Scan for the cell matching the given text and deliver its (X, Y) coordinate at center. 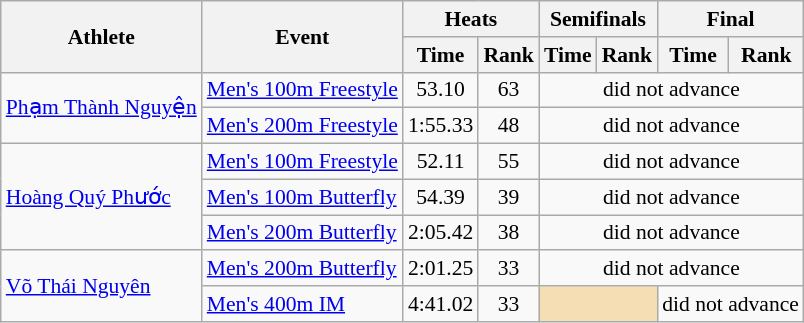
Semifinals (598, 19)
1:55.33 (440, 126)
2:01.25 (440, 269)
Hoàng Quý Phước (102, 198)
54.39 (440, 197)
53.10 (440, 90)
48 (508, 126)
Athlete (102, 36)
Final (730, 19)
4:41.02 (440, 304)
55 (508, 162)
Phạm Thành Nguyện (102, 108)
39 (508, 197)
38 (508, 233)
52.11 (440, 162)
Men's 400m IM (302, 304)
Võ Thái Nguyên (102, 286)
63 (508, 90)
2:05.42 (440, 233)
Men's 100m Butterfly (302, 197)
Heats (471, 19)
Men's 200m Freestyle (302, 126)
Event (302, 36)
